Search for the cell housing the specified text and yield its (X, Y) center coordinate. 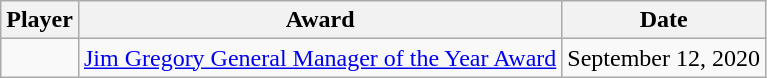
September 12, 2020 (664, 58)
Date (664, 20)
Jim Gregory General Manager of the Year Award (320, 58)
Player (40, 20)
Award (320, 20)
